Extract the (X, Y) coordinate from the center of the cell holding the provided text.  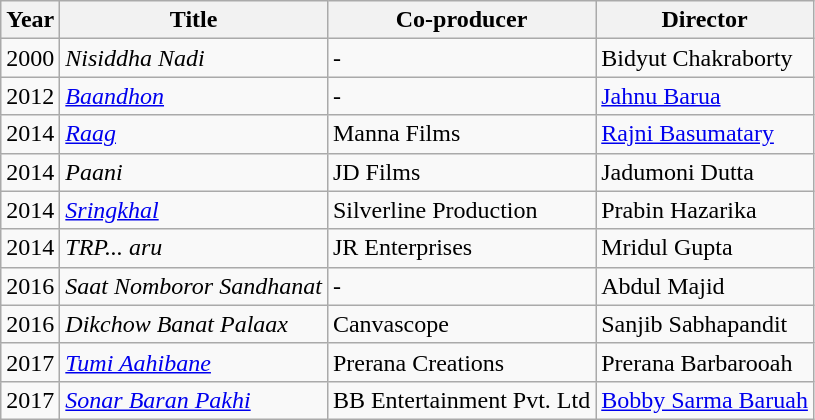
Prerana Barbarooah (705, 362)
Mridul Gupta (705, 248)
JR Enterprises (461, 248)
Title (194, 20)
Prabin Hazarika (705, 210)
Baandhon (194, 96)
Jadumoni Dutta (705, 172)
Tumi Aahibane (194, 362)
2000 (30, 58)
TRP... aru (194, 248)
BB Entertainment Pvt. Ltd (461, 400)
Nisiddha Nadi (194, 58)
JD Films (461, 172)
Manna Films (461, 134)
Dikchow Banat Palaax (194, 324)
Paani (194, 172)
Director (705, 20)
Year (30, 20)
Bobby Sarma Baruah (705, 400)
Sringkhal (194, 210)
Saat Nomboror Sandhanat (194, 286)
Jahnu Barua (705, 96)
Sanjib Sabhapandit (705, 324)
Bidyut Chakraborty (705, 58)
Canvascope (461, 324)
Silverline Production (461, 210)
Rajni Basumatary (705, 134)
Abdul Majid (705, 286)
Co-producer (461, 20)
2012 (30, 96)
Raag (194, 134)
Sonar Baran Pakhi (194, 400)
Prerana Creations (461, 362)
